Identify which cell holds the provided text, then report its [X, Y] central coordinate. 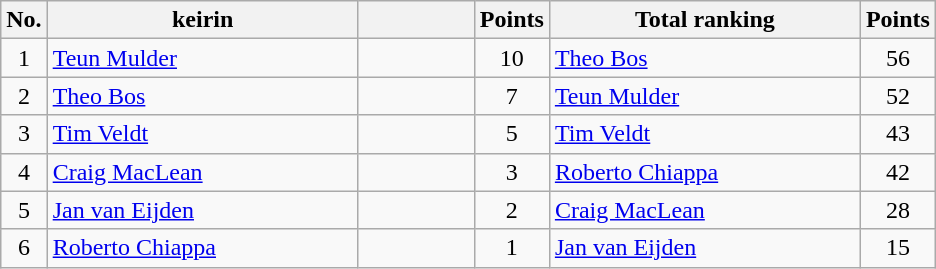
42 [898, 172]
Total ranking [704, 20]
56 [898, 58]
10 [512, 58]
52 [898, 96]
keirin [202, 20]
No. [24, 20]
43 [898, 134]
6 [24, 248]
4 [24, 172]
15 [898, 248]
7 [512, 96]
28 [898, 210]
